Scan for the cell matching the given text and deliver its [X, Y] coordinate at center. 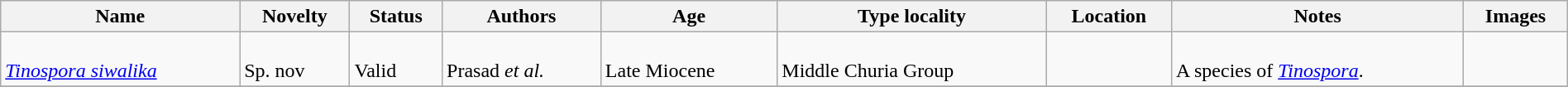
Age [688, 17]
Name [121, 17]
Sp. nov [294, 60]
Late Miocene [688, 60]
Authors [522, 17]
Prasad et al. [522, 60]
Location [1108, 17]
Tinospora siwalika [121, 60]
Valid [396, 60]
Status [396, 17]
Images [1516, 17]
A species of Tinospora. [1317, 60]
Middle Churia Group [912, 60]
Notes [1317, 17]
Novelty [294, 17]
Type locality [912, 17]
